Locate the cell with the specified text and output its (x, y) center coordinate. 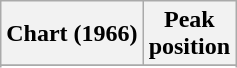
Peakposition (189, 34)
Chart (1966) (72, 34)
